Return (X, Y) of the center of cell containing provided text 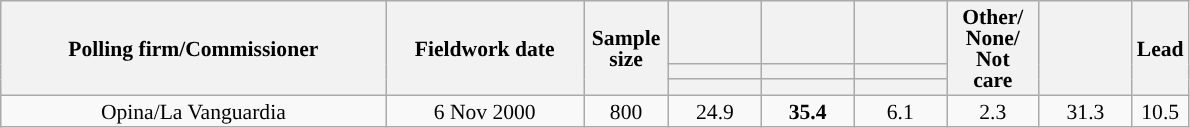
24.9 (716, 110)
Other/None/Notcare (992, 48)
35.4 (808, 110)
800 (626, 110)
Lead (1160, 48)
2.3 (992, 110)
10.5 (1160, 110)
Polling firm/Commissioner (194, 48)
Fieldwork date (485, 48)
31.3 (1086, 110)
6 Nov 2000 (485, 110)
6.1 (900, 110)
Opina/La Vanguardia (194, 110)
Sample size (626, 48)
